Return the (x, y) coordinate for the center point of the cell that contains the specified text.  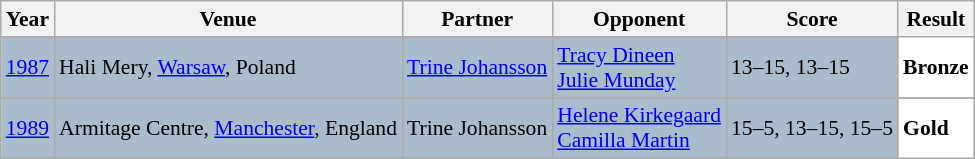
Gold (936, 128)
1989 (28, 128)
Tracy Dineen Julie Munday (639, 68)
Armitage Centre, Manchester, England (228, 128)
Venue (228, 19)
15–5, 13–15, 15–5 (812, 128)
Result (936, 19)
Bronze (936, 68)
Opponent (639, 19)
13–15, 13–15 (812, 68)
1987 (28, 68)
Partner (477, 19)
Hali Mery, Warsaw, Poland (228, 68)
Score (812, 19)
Year (28, 19)
Helene Kirkegaard Camilla Martin (639, 128)
